Determine the (X, Y) coordinate at the center of the cell enclosing the given text.  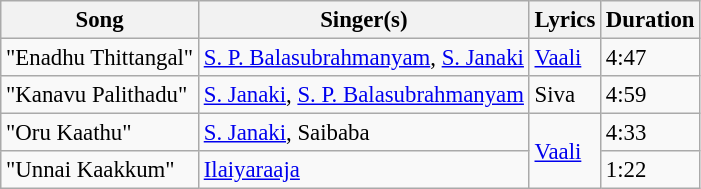
Lyrics (564, 20)
S. Janaki, S. P. Balasubrahmanyam (364, 95)
S. P. Balasubrahmanyam, S. Janaki (364, 58)
"Oru Kaathu" (100, 133)
4:33 (650, 133)
S. Janaki, Saibaba (364, 133)
"Enadhu Thittangal" (100, 58)
Duration (650, 20)
1:22 (650, 170)
"Kanavu Palithadu" (100, 95)
Siva (564, 95)
4:47 (650, 58)
"Unnai Kaakkum" (100, 170)
Ilaiyaraaja (364, 170)
4:59 (650, 95)
Song (100, 20)
Singer(s) (364, 20)
